Provide the [X, Y] coordinate of the cell's center where the given text is located.  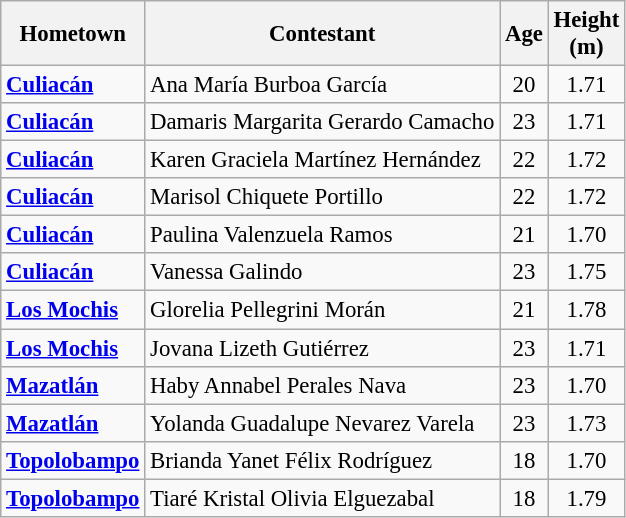
Brianda Yanet Félix Rodríguez [322, 460]
Tiaré Kristal Olivia Elguezabal [322, 498]
Contestant [322, 34]
Haby Annabel Perales Nava [322, 385]
Vanessa Galindo [322, 273]
1.78 [586, 310]
Marisol Chiquete Portillo [322, 197]
Paulina Valenzuela Ramos [322, 235]
1.75 [586, 273]
Hometown [73, 34]
Karen Graciela Martínez Hernández [322, 160]
20 [524, 85]
Ana María Burboa García [322, 85]
1.73 [586, 423]
Age [524, 34]
Glorelia Pellegrini Morán [322, 310]
Damaris Margarita Gerardo Camacho [322, 122]
Yolanda Guadalupe Nevarez Varela [322, 423]
Jovana Lizeth Gutiérrez [322, 348]
Height (m) [586, 34]
1.79 [586, 498]
